Determine the (X, Y) coordinate at the center of the cell enclosing the given text.  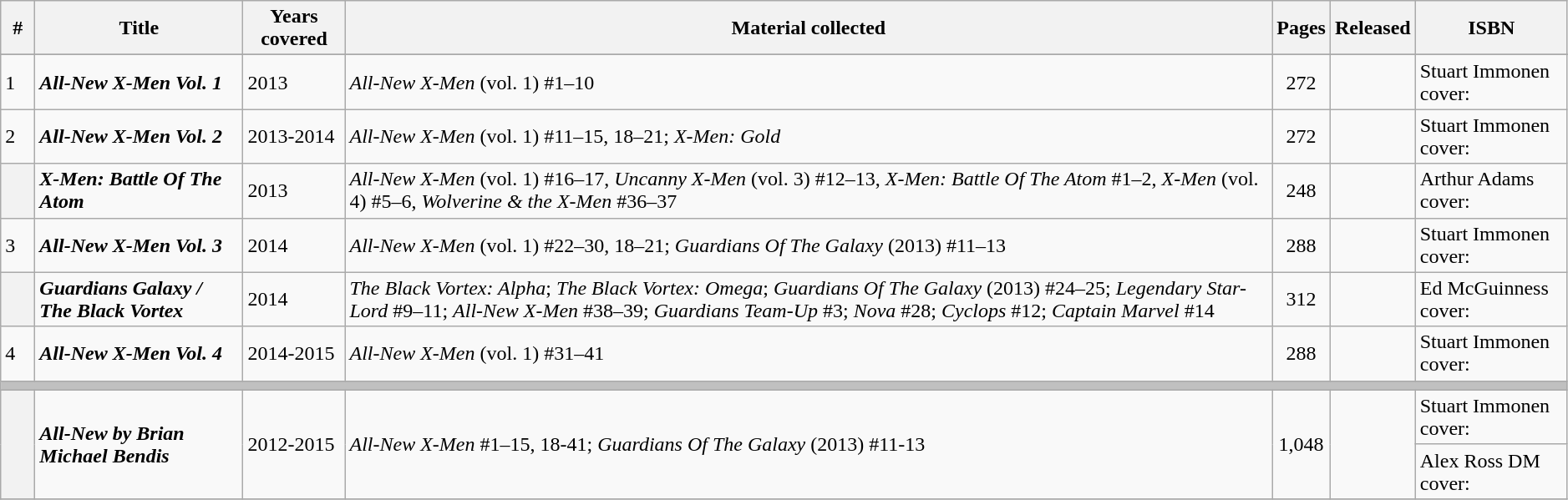
Arthur Adams cover: (1491, 190)
All-New X-Men (vol. 1) #16–17, Uncanny X-Men (vol. 3) #12–13, X-Men: Battle Of The Atom #1–2, X-Men (vol. 4) #5–6, Wolverine & the X-Men #36–37 (809, 190)
X-Men: Battle Of The Atom (139, 190)
Guardians Galaxy / The Black Vortex (139, 299)
3 (18, 245)
All-New X-Men (vol. 1) #31–41 (809, 354)
Alex Ross DM cover: (1491, 471)
Title (139, 28)
Years covered (294, 28)
2014-2015 (294, 354)
All-New X-Men (vol. 1) #11–15, 18–21; X-Men: Gold (809, 137)
2012-2015 (294, 444)
Material collected (809, 28)
All-New by Brian Michael Bendis (139, 444)
4 (18, 354)
All-New X-Men Vol. 1 (139, 82)
All-New X-Men (vol. 1) #1–10 (809, 82)
Ed McGuinness cover: (1491, 299)
Released (1373, 28)
2 (18, 137)
All-New X-Men Vol. 4 (139, 354)
Pages (1302, 28)
All-New X-Men Vol. 2 (139, 137)
# (18, 28)
All-New X-Men #1–15, 18-41; Guardians Of The Galaxy (2013) #11-13 (809, 444)
All-New X-Men (vol. 1) #22–30, 18–21; Guardians Of The Galaxy (2013) #11–13 (809, 245)
312 (1302, 299)
1 (18, 82)
ISBN (1491, 28)
2013-2014 (294, 137)
1,048 (1302, 444)
248 (1302, 190)
All-New X-Men Vol. 3 (139, 245)
